Extract the [x, y] coordinate from the center of the cell holding the provided text.  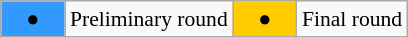
Preliminary round [149, 19]
Final round [352, 19]
